Output the (x, y) coordinate of the center of the cell containing the given text.  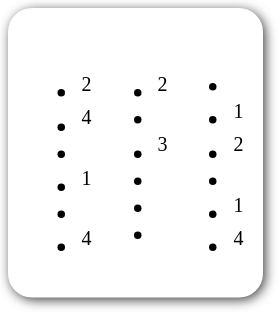
23 (132, 153)
2414 (56, 153)
1214 (208, 153)
